From the cell containing the given text, extract its center point as (X, Y) coordinate. 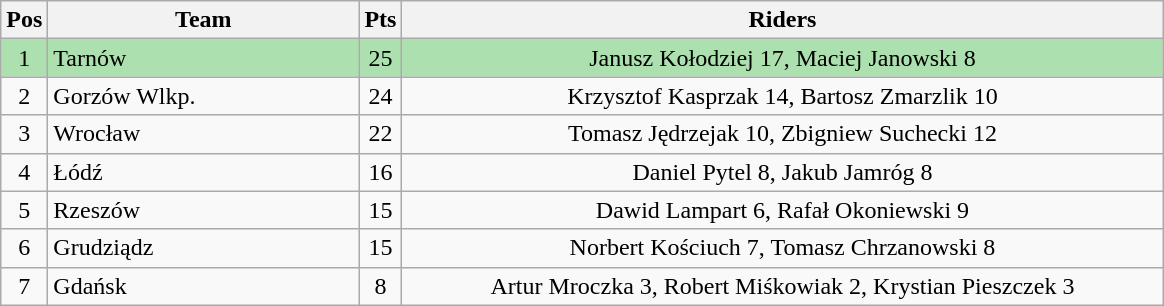
Łódź (204, 172)
Tarnów (204, 58)
6 (24, 248)
3 (24, 134)
Artur Mroczka 3, Robert Miśkowiak 2, Krystian Pieszczek 3 (782, 286)
Krzysztof Kasprzak 14, Bartosz Zmarzlik 10 (782, 96)
7 (24, 286)
Gorzów Wlkp. (204, 96)
16 (380, 172)
24 (380, 96)
Wrocław (204, 134)
Tomasz Jędrzejak 10, Zbigniew Suchecki 12 (782, 134)
Team (204, 20)
25 (380, 58)
Daniel Pytel 8, Jakub Jamróg 8 (782, 172)
8 (380, 286)
Grudziądz (204, 248)
Pos (24, 20)
1 (24, 58)
Gdańsk (204, 286)
Norbert Kościuch 7, Tomasz Chrzanowski 8 (782, 248)
22 (380, 134)
2 (24, 96)
Dawid Lampart 6, Rafał Okoniewski 9 (782, 210)
Janusz Kołodziej 17, Maciej Janowski 8 (782, 58)
4 (24, 172)
Riders (782, 20)
Rzeszów (204, 210)
Pts (380, 20)
5 (24, 210)
